Find where the given text appears and provide that cell's center as (X, Y) coordinate. 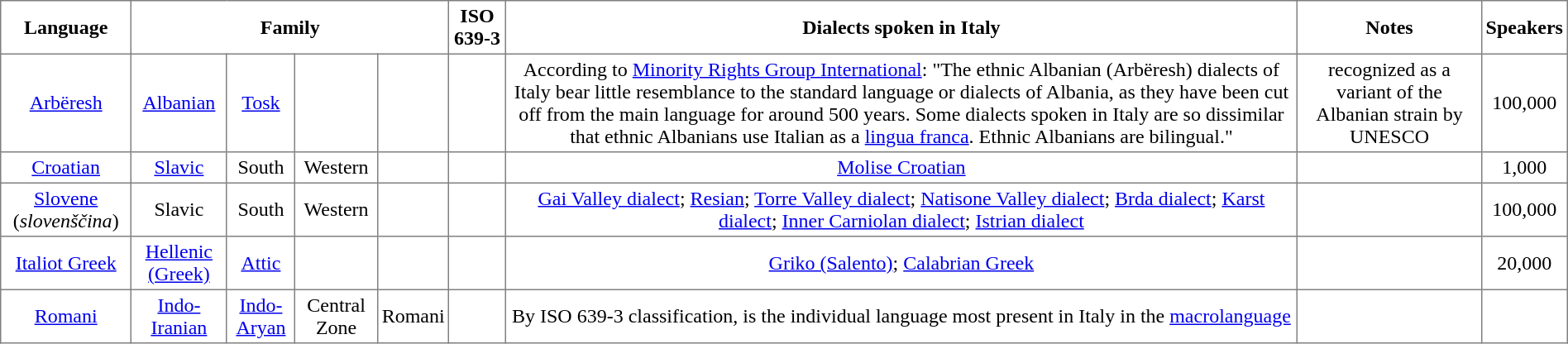
Speakers (1524, 27)
ISO 639-3 (477, 27)
Language (66, 27)
Griko (Salento); Calabrian Greek (901, 263)
Central Zone (337, 316)
Family (290, 27)
Indo-Iranian (179, 316)
Indo-Aryan (261, 316)
Dialects spoken in Italy (901, 27)
Hellenic (Greek) (179, 263)
Notes (1389, 27)
Attic (261, 263)
Tosk (261, 103)
Slovene (slovenščina) (66, 209)
20,000 (1524, 263)
Molise Croatian (901, 168)
Albanian (179, 103)
Arbëresh (66, 103)
recognized as a variant of the Albanian strain by UNESCO (1389, 103)
Gai Valley dialect; Resian; Torre Valley dialect; Natisone Valley dialect; Brda dialect; Karst dialect; Inner Carniolan dialect; Istrian dialect (901, 209)
Italiot Greek (66, 263)
By ISO 639-3 classification, is the individual language most present in Italy in the macrolanguage (901, 316)
Croatian (66, 168)
1,000 (1524, 168)
